Return the [X, Y] coordinate for the center point of the cell that contains the specified text.  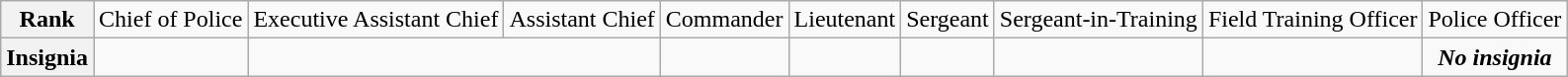
Commander [724, 20]
Executive Assistant Chief [375, 20]
Sergeant [949, 20]
Lieutenant [845, 20]
Field Training Officer [1312, 20]
Sergeant-in-Training [1099, 20]
Police Officer [1495, 20]
Insignia [47, 57]
Rank [47, 20]
Assistant Chief [582, 20]
Chief of Police [171, 20]
No insignia [1495, 57]
